Determine the [X, Y] coordinate at the center of the cell enclosing the given text.  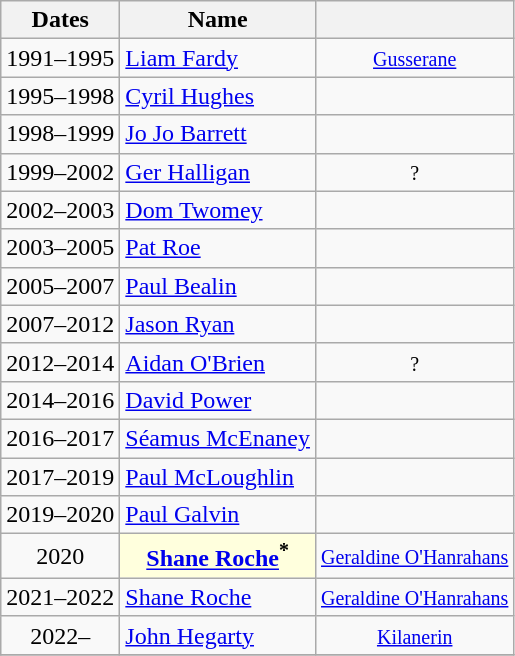
Liam Fardy [218, 58]
2017–2019 [60, 477]
2003–2005 [60, 248]
Paul McLoughlin [218, 477]
2002–2003 [60, 210]
Kilanerin [414, 635]
2005–2007 [60, 286]
Jason Ryan [218, 324]
Pat Roe [218, 248]
Jo Jo Barrett [218, 134]
Dom Twomey [218, 210]
Shane Roche* [218, 556]
2014–2016 [60, 400]
2016–2017 [60, 438]
2022– [60, 635]
2012–2014 [60, 362]
1995–1998 [60, 96]
1991–1995 [60, 58]
1998–1999 [60, 134]
Cyril Hughes [218, 96]
1999–2002 [60, 172]
Paul Galvin [218, 515]
Ger Halligan [218, 172]
Séamus McEnaney [218, 438]
Gusserane [414, 58]
Aidan O'Brien [218, 362]
Shane Roche [218, 597]
Dates [60, 20]
David Power [218, 400]
2020 [60, 556]
2021–2022 [60, 597]
2007–2012 [60, 324]
John Hegarty [218, 635]
Name [218, 20]
Paul Bealin [218, 286]
2019–2020 [60, 515]
